Provide the [X, Y] coordinate of the cell's center where the given text is located.  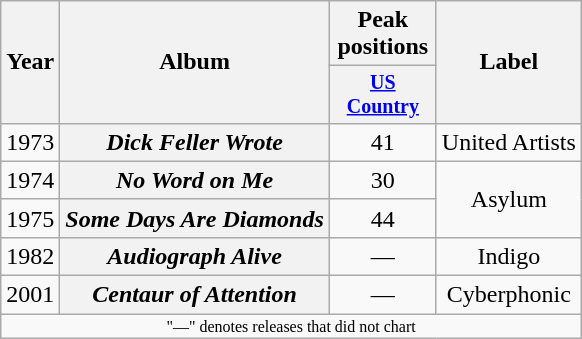
Some Days Are Diamonds [195, 218]
Peak positions [382, 34]
Indigo [508, 256]
United Artists [508, 142]
No Word on Me [195, 180]
44 [382, 218]
Centaur of Attention [195, 295]
Audiograph Alive [195, 256]
Asylum [508, 199]
1982 [30, 256]
2001 [30, 295]
US Country [382, 94]
Dick Feller Wrote [195, 142]
1973 [30, 142]
1975 [30, 218]
Year [30, 62]
Album [195, 62]
"—" denotes releases that did not chart [292, 326]
41 [382, 142]
Cyberphonic [508, 295]
1974 [30, 180]
30 [382, 180]
Label [508, 62]
